For the text-containing cell, return its midpoint in (x, y) coordinate format. 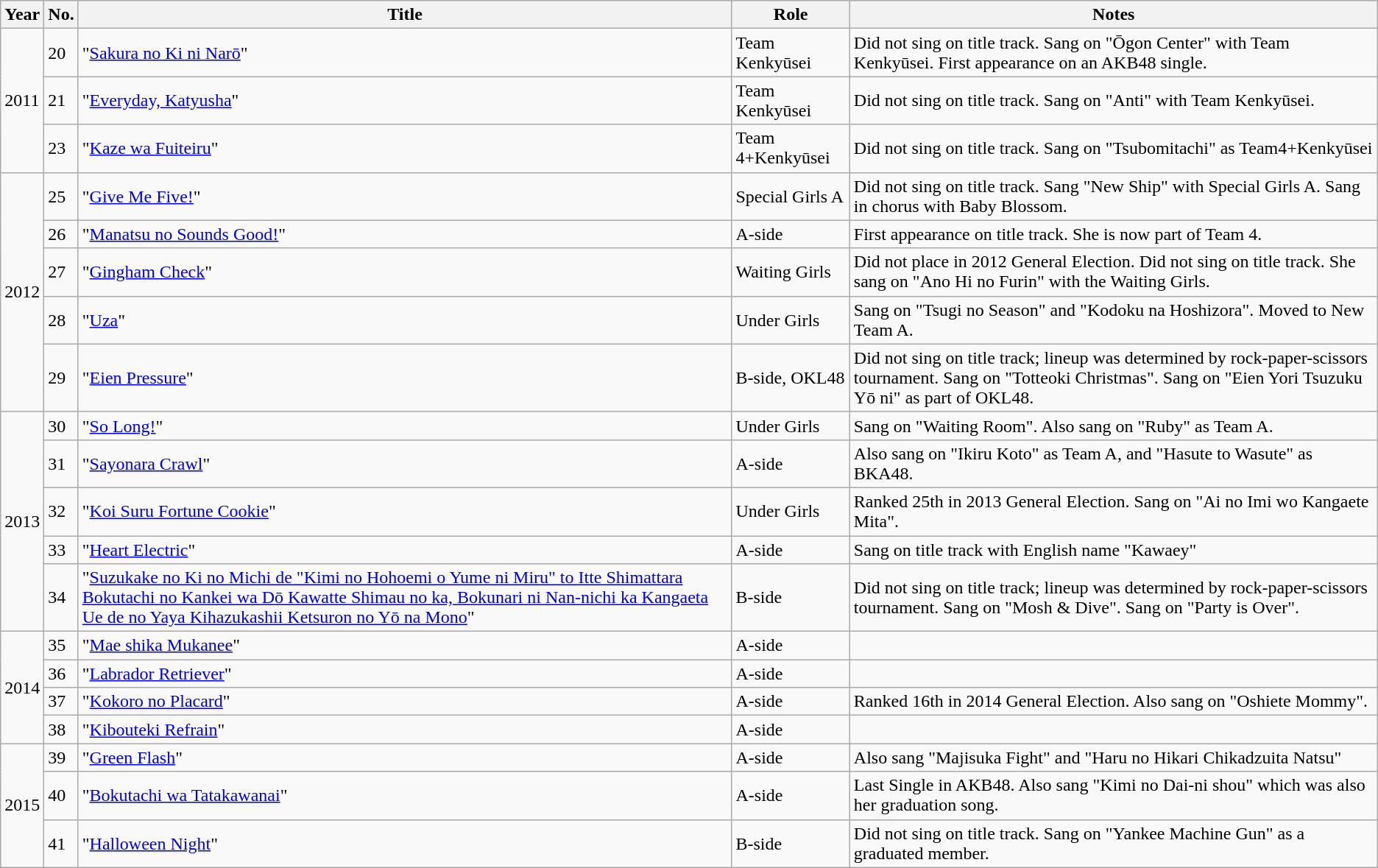
Also sang on "Ikiru Koto" as Team A, and "Hasute to Wasute" as BKA48. (1113, 464)
Did not sing on title track; lineup was determined by rock-paper-scissors tournament. Sang on "Mosh & Dive". Sang on "Party is Over". (1113, 598)
31 (61, 464)
20 (61, 53)
Waiting Girls (791, 272)
Also sang "Majisuka Fight" and "Haru no Hikari Chikadzuita Natsu" (1113, 758)
Sang on "Tsugi no Season" and "Kodoku na Hoshizora". Moved to New Team A. (1113, 320)
"Koi Suru Fortune Cookie" (405, 511)
Did not sing on title track. Sang on "Ōgon Center" with Team Kenkyūsei. First appearance on an AKB48 single. (1113, 53)
Year (22, 15)
2011 (22, 100)
Did not sing on title track. Sang on "Yankee Machine Gun" as a graduated member. (1113, 844)
2012 (22, 292)
B-side, OKL48 (791, 378)
33 (61, 550)
"Halloween Night" (405, 844)
No. (61, 15)
34 (61, 598)
"Sakura no Ki ni Narō" (405, 53)
"So Long!" (405, 426)
"Everyday, Katyusha" (405, 100)
35 (61, 646)
30 (61, 426)
37 (61, 702)
"Manatsu no Sounds Good!" (405, 234)
"Kaze wa Fuiteiru" (405, 149)
41 (61, 844)
"Green Flash" (405, 758)
25 (61, 196)
Special Girls A (791, 196)
38 (61, 730)
First appearance on title track. She is now part of Team 4. (1113, 234)
"Kokoro no Placard" (405, 702)
"Eien Pressure" (405, 378)
40 (61, 795)
Sang on "Waiting Room". Also sang on "Ruby" as Team A. (1113, 426)
Title (405, 15)
29 (61, 378)
39 (61, 758)
Team 4+Kenkyūsei (791, 149)
36 (61, 674)
"Heart Electric" (405, 550)
26 (61, 234)
"Bokutachi wa Tatakawanai" (405, 795)
Did not sing on title track. Sang "New Ship" with Special Girls A. Sang in chorus with Baby Blossom. (1113, 196)
"Give Me Five!" (405, 196)
Notes (1113, 15)
Last Single in AKB48. Also sang "Kimi no Dai-ni shou" which was also her graduation song. (1113, 795)
"Mae shika Mukanee" (405, 646)
Role (791, 15)
27 (61, 272)
Ranked 25th in 2013 General Election. Sang on "Ai no Imi wo Kangaete Mita". (1113, 511)
32 (61, 511)
"Sayonara Crawl" (405, 464)
"Labrador Retriever" (405, 674)
"Gingham Check" (405, 272)
Did not sing on title track. Sang on "Anti" with Team Kenkyūsei. (1113, 100)
28 (61, 320)
23 (61, 149)
"Kibouteki Refrain" (405, 730)
Ranked 16th in 2014 General Election. Also sang on "Oshiete Mommy". (1113, 702)
"Uza" (405, 320)
2015 (22, 805)
Did not sing on title track. Sang on "Tsubomitachi" as Team4+Kenkyūsei (1113, 149)
Did not place in 2012 General Election. Did not sing on title track. She sang on "Ano Hi no Furin" with the Waiting Girls. (1113, 272)
Sang on title track with English name "Kawaey" (1113, 550)
2013 (22, 521)
21 (61, 100)
2014 (22, 688)
